Determine the [X, Y] coordinate at the center of the cell enclosing the given text.  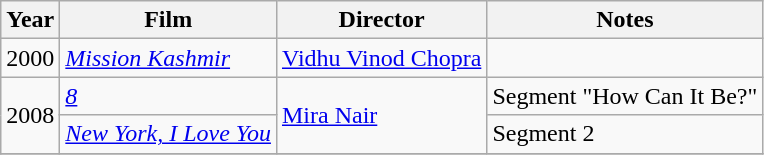
2008 [30, 115]
New York, I Love You [168, 134]
Film [168, 20]
Director [381, 20]
Notes [625, 20]
Segment "How Can It Be?" [625, 96]
Mission Kashmir [168, 58]
Mira Nair [381, 115]
Segment 2 [625, 134]
Vidhu Vinod Chopra [381, 58]
2000 [30, 58]
8 [168, 96]
Year [30, 20]
